Scan for the cell matching the given text and deliver its (x, y) coordinate at center. 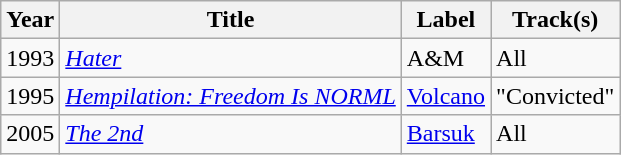
Hempilation: Freedom Is NORML (230, 96)
1993 (30, 58)
Title (230, 20)
Year (30, 20)
Volcano (446, 96)
2005 (30, 134)
Barsuk (446, 134)
1995 (30, 96)
Hater (230, 58)
Track(s) (556, 20)
Label (446, 20)
The 2nd (230, 134)
A&M (446, 58)
"Convicted" (556, 96)
